Output the [x, y] coordinate of the center of the cell containing the given text.  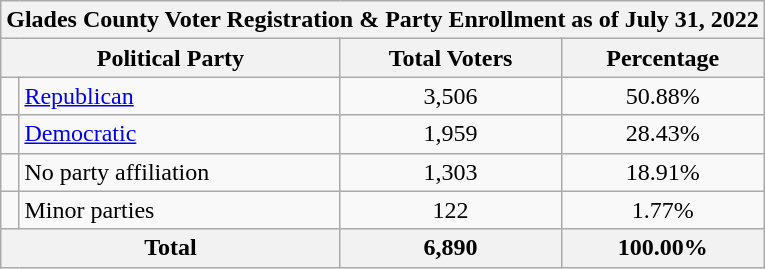
1,959 [450, 134]
Total Voters [450, 58]
28.43% [662, 134]
Political Party [170, 58]
6,890 [450, 248]
Democratic [180, 134]
122 [450, 210]
100.00% [662, 248]
1,303 [450, 172]
Minor parties [180, 210]
50.88% [662, 96]
No party affiliation [180, 172]
1.77% [662, 210]
Republican [180, 96]
18.91% [662, 172]
Percentage [662, 58]
Glades County Voter Registration & Party Enrollment as of July 31, 2022 [383, 20]
3,506 [450, 96]
Total [170, 248]
